Output the [x, y] coordinate of the center of the cell containing the given text.  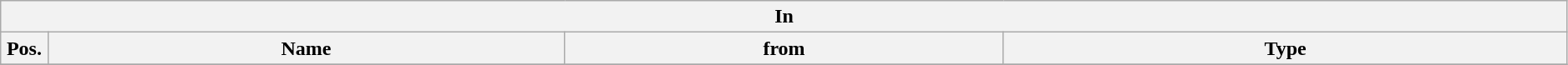
Type [1285, 48]
Name [306, 48]
from [784, 48]
In [784, 17]
Pos. [24, 48]
